Return [x, y] of the center of cell containing provided text 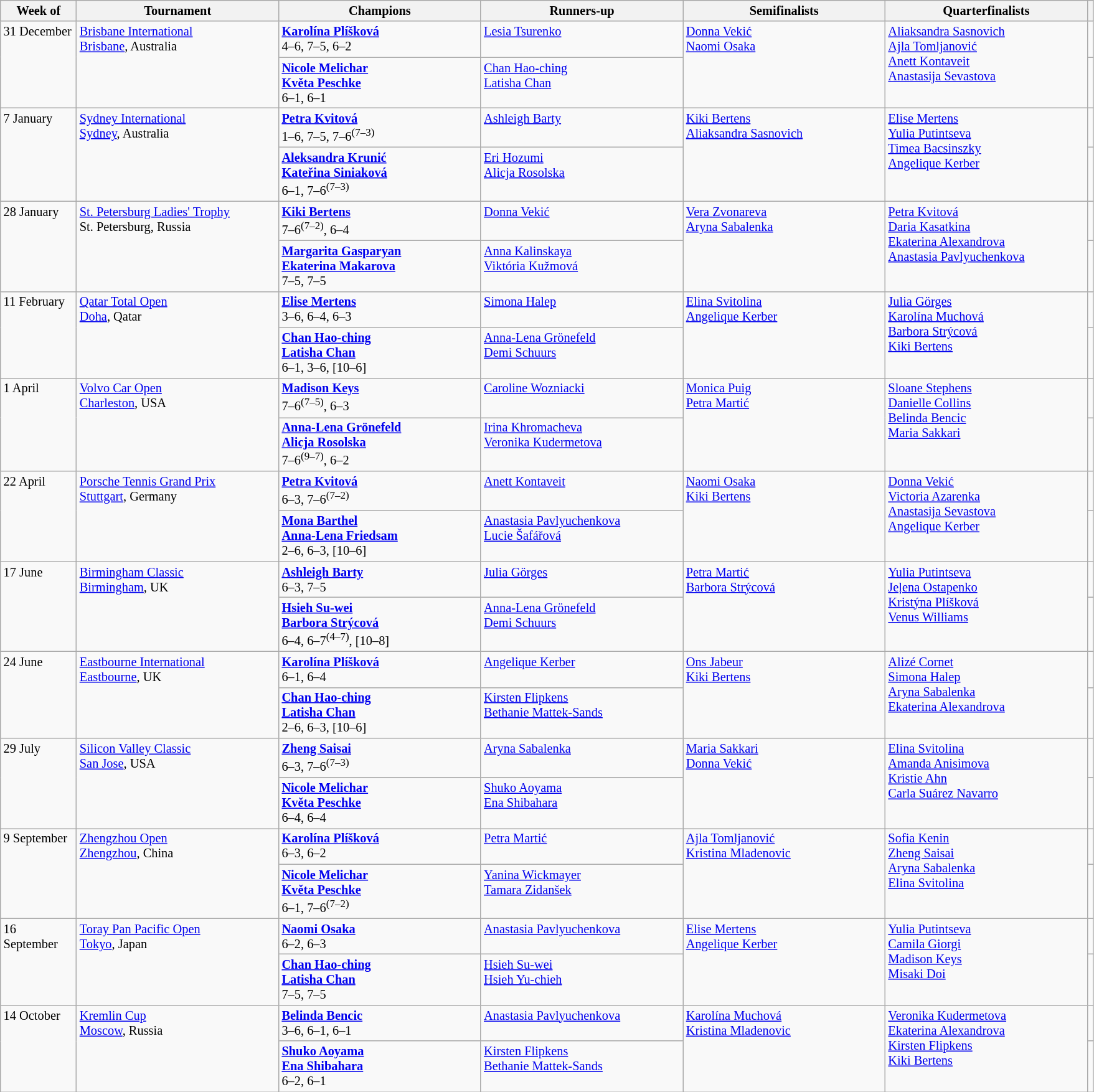
Chan Hao-ching Latisha Chan 6–1, 3–6, [10–6] [380, 352]
Anna-Lena Grönefeld Alicja Rosolska 7–6(9–7), 6–2 [380, 445]
Hsieh Su-wei Hsieh Yu-chieh [582, 979]
Aliaksandra Sasnovich Ajla Tomljanović Anett Kontaveit Anastasija Sevastova [986, 65]
Donna Vekić [582, 220]
Chan Hao-ching Latisha Chan 7–5, 7–5 [380, 979]
Petra Kvitová Daria Kasatkina Ekaterina Alexandrova Anastasia Pavlyuchenkova [986, 247]
Sloane Stephens Danielle Collins Belinda Bencic Maria Sakkari [986, 425]
Chan Hao-ching Latisha Chan 2–6, 6–3, [10–6] [380, 713]
Sydney International Sydney, Australia [178, 154]
Volvo Car Open Charleston, USA [178, 425]
Elina Svitolina Angelique Kerber [785, 335]
22 April [39, 517]
Karolína Plíšková 4–6, 7–5, 6–2 [380, 39]
Monica Puig Petra Martić [785, 425]
Aryna Sabalenka [582, 758]
Zheng Saisai 6–3, 7–6(7–3) [380, 758]
Naomi Osaka Kiki Bertens [785, 517]
Elina Svitolina Amanda Anisimova Kristie Ahn Carla Suárez Navarro [986, 783]
Nicole Melichar Květa Peschke 6–1, 7–6(7–2) [380, 892]
Nicole Melichar Květa Peschke 6–4, 6–4 [380, 803]
Eastbourne International Eastbourne, UK [178, 695]
Naomi Osaka 6–2, 6–3 [380, 936]
Margarita Gasparyan Ekaterina Makarova 7–5, 7–5 [380, 266]
Yanina Wickmayer Tamara Zidanšek [582, 892]
29 July [39, 783]
Irina Khromacheva Veronika Kudermetova [582, 445]
Qatar Total Open Doha, Qatar [178, 335]
Alizé Cornet Simona Halep Aryna Sabalenka Ekaterina Alexandrova [986, 695]
Champions [380, 11]
Nicole Melichar Květa Peschke 6–1, 6–1 [380, 83]
Elise Mertens Yulia Putintseva Timea Bacsinszky Angelique Kerber [986, 154]
Yulia Putintseva Jeļena Ostapenko Kristýna Plíšková Venus Williams [986, 606]
1 April [39, 425]
Silicon Valley Classic San Jose, USA [178, 783]
Ons Jabeur Kiki Bertens [785, 695]
Veronika Kudermetova Ekaterina Alexandrova Kirsten Flipkens Kiki Bertens [986, 1048]
Vera Zvonareva Aryna Sabalenka [785, 247]
Petra Martić [582, 846]
Ajla Tomljanović Kristina Mladenovic [785, 873]
Karolína Plíšková 6–3, 6–2 [380, 846]
Semifinalists [785, 11]
31 December [39, 65]
Elise Mertens Angelique Kerber [785, 961]
Anna Kalinskaya Viktória Kužmová [582, 266]
Julia Görges [582, 580]
Maria Sakkari Donna Vekić [785, 783]
Donna Vekić Naomi Osaka [785, 65]
Julia Görges Karolína Muchová Barbora Strýcová Kiki Bertens [986, 335]
Eri Hozumi Alicja Rosolska [582, 174]
Madison Keys 7–6(7–5), 6–3 [380, 397]
Simona Halep [582, 309]
Ashleigh Barty 6–3, 7–5 [380, 580]
Shuko Aoyama Ena Shibahara [582, 803]
Zhengzhou Open Zhengzhou, China [178, 873]
Brisbane International Brisbane, Australia [178, 65]
Runners-up [582, 11]
Petra Kvitová 1–6, 7–5, 7–6(7–3) [380, 127]
Elise Mertens 3–6, 6–4, 6–3 [380, 309]
Aleksandra Krunić Kateřina Siniaková 6–1, 7–6(7–3) [380, 174]
Petra Kvitová 6–3, 7–6(7–2) [380, 491]
Lesia Tsurenko [582, 39]
24 June [39, 695]
11 February [39, 335]
Karolína Muchová Kristina Mladenovic [785, 1048]
16 September [39, 961]
Caroline Wozniacki [582, 397]
Donna Vekić Victoria Azarenka Anastasija Sevastova Angelique Kerber [986, 517]
Petra Martić Barbora Strýcová [785, 606]
Tournament [178, 11]
Anett Kontaveit [582, 491]
14 October [39, 1048]
Kiki Bertens Aliaksandra Sasnovich [785, 154]
Mona Barthel Anna-Lena Friedsam 2–6, 6–3, [10–6] [380, 536]
7 January [39, 154]
Karolína Plíšková 6–1, 6–4 [380, 669]
Anastasia Pavlyuchenkova Lucie Šafářová [582, 536]
Sofia Kenin Zheng Saisai Aryna Sabalenka Elina Svitolina [986, 873]
Shuko Aoyama Ena Shibahara 6–2, 6–1 [380, 1066]
Ashleigh Barty [582, 127]
Kiki Bertens 7–6(7–2), 6–4 [380, 220]
Porsche Tennis Grand Prix Stuttgart, Germany [178, 517]
Birmingham ClassicBirmingham, UK [178, 606]
9 September [39, 873]
28 January [39, 247]
Chan Hao-ching Latisha Chan [582, 83]
Week of [39, 11]
Hsieh Su-wei Barbora Strýcová 6–4, 6–7(4–7), [10–8] [380, 624]
Belinda Bencic 3–6, 6–1, 6–1 [380, 1023]
Yulia Putintseva Camila Giorgi Madison Keys Misaki Doi [986, 961]
Toray Pan Pacific Open Tokyo, Japan [178, 961]
17 June [39, 606]
Angelique Kerber [582, 669]
Kremlin CupMoscow, Russia [178, 1048]
Quarterfinalists [986, 11]
St. Petersburg Ladies' Trophy St. Petersburg, Russia [178, 247]
